Find where the given text appears and provide that cell's center as [x, y] coordinate. 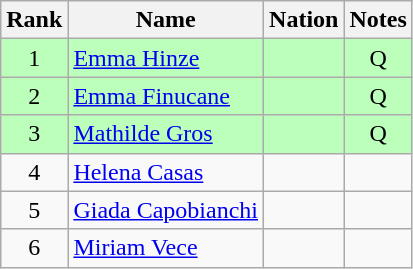
3 [34, 134]
Notes [378, 20]
Emma Hinze [166, 58]
Miriam Vece [166, 248]
2 [34, 96]
6 [34, 248]
Rank [34, 20]
Nation [304, 20]
Helena Casas [166, 172]
5 [34, 210]
Mathilde Gros [166, 134]
1 [34, 58]
Emma Finucane [166, 96]
Name [166, 20]
4 [34, 172]
Giada Capobianchi [166, 210]
